Scan for the cell matching the given text and deliver its (X, Y) coordinate at center. 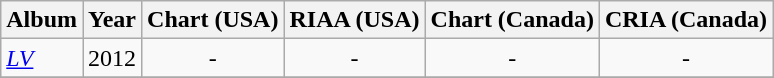
RIAA (USA) (354, 20)
2012 (112, 58)
LV (42, 58)
Album (42, 20)
Chart (USA) (213, 20)
Chart (Canada) (512, 20)
Year (112, 20)
CRIA (Canada) (686, 20)
